Provide the (x, y) coordinate of the cell's center where the given text is located.  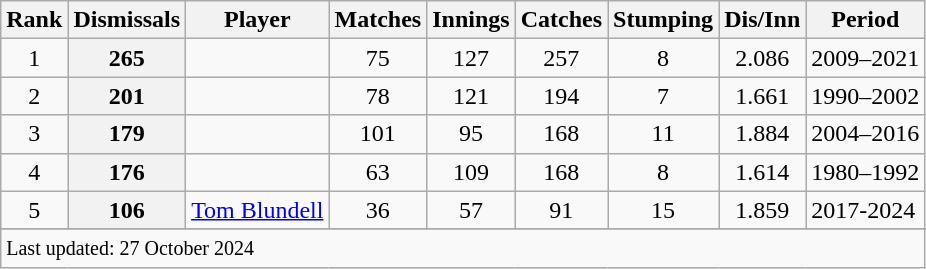
63 (378, 172)
75 (378, 58)
Dismissals (127, 20)
257 (561, 58)
78 (378, 96)
1 (34, 58)
Tom Blundell (258, 210)
201 (127, 96)
Dis/Inn (762, 20)
91 (561, 210)
1.859 (762, 210)
36 (378, 210)
109 (471, 172)
1980–1992 (866, 172)
2004–2016 (866, 134)
2009–2021 (866, 58)
Stumping (664, 20)
Matches (378, 20)
127 (471, 58)
15 (664, 210)
1.661 (762, 96)
Player (258, 20)
5 (34, 210)
Rank (34, 20)
194 (561, 96)
1.884 (762, 134)
1.614 (762, 172)
Catches (561, 20)
1990–2002 (866, 96)
11 (664, 134)
95 (471, 134)
4 (34, 172)
3 (34, 134)
176 (127, 172)
2.086 (762, 58)
101 (378, 134)
7 (664, 96)
2 (34, 96)
Innings (471, 20)
265 (127, 58)
57 (471, 210)
106 (127, 210)
121 (471, 96)
179 (127, 134)
Last updated: 27 October 2024 (463, 248)
2017-2024 (866, 210)
Period (866, 20)
